Capture the cell that displays the provided text and extract its (X, Y) central coordinate. 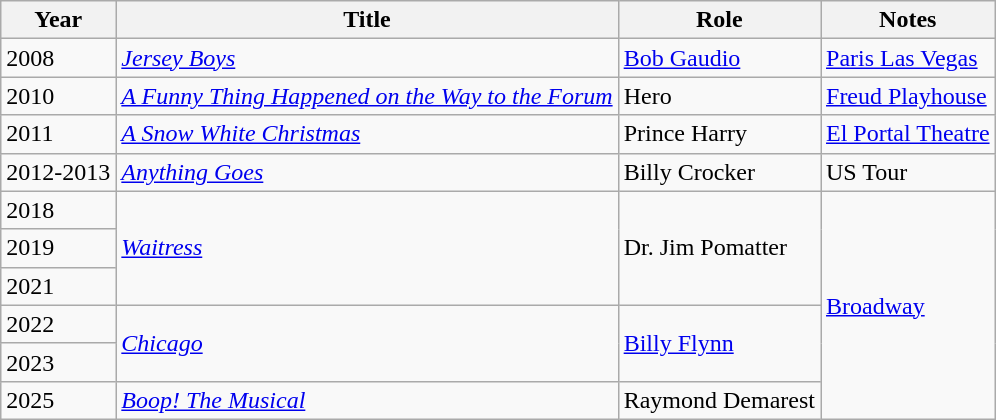
Waitress (367, 248)
Prince Harry (719, 134)
Broadway (908, 305)
2025 (58, 400)
Paris Las Vegas (908, 58)
2010 (58, 96)
2012-2013 (58, 172)
Title (367, 20)
2023 (58, 362)
Dr. Jim Pomatter (719, 248)
Chicago (367, 343)
2021 (58, 286)
2011 (58, 134)
2019 (58, 248)
Jersey Boys (367, 58)
Freud Playhouse (908, 96)
A Snow White Christmas (367, 134)
2008 (58, 58)
Boop! The Musical (367, 400)
Anything Goes (367, 172)
Bob Gaudio (719, 58)
El Portal Theatre (908, 134)
2018 (58, 210)
Raymond Demarest (719, 400)
Billy Crocker (719, 172)
2022 (58, 324)
Billy Flynn (719, 343)
Year (58, 20)
Hero (719, 96)
Notes (908, 20)
A Funny Thing Happened on the Way to the Forum (367, 96)
US Tour (908, 172)
Role (719, 20)
